Scan for the cell matching the given text and deliver its [X, Y] coordinate at center. 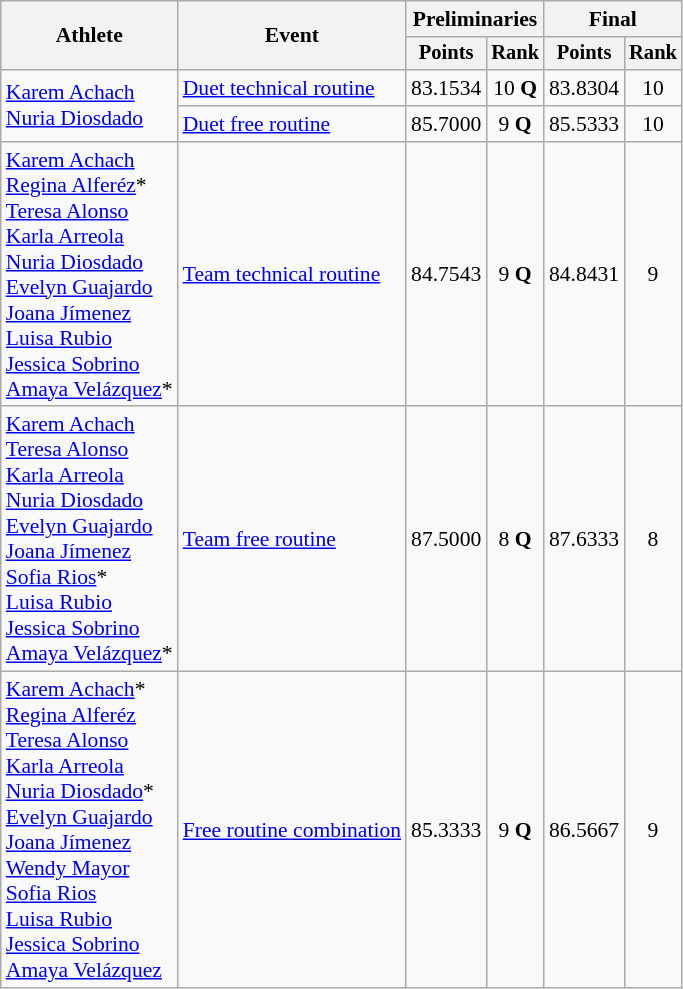
85.3333 [446, 830]
Duet free routine [292, 124]
Duet technical routine [292, 88]
85.5333 [584, 124]
Karem AchachNuria Diosdado [90, 106]
10 Q [515, 88]
Free routine combination [292, 830]
8 Q [515, 540]
8 [653, 540]
83.8304 [584, 88]
87.6333 [584, 540]
Event [292, 36]
83.1534 [446, 88]
Team technical routine [292, 274]
Karem AchachRegina Alferéz*Teresa AlonsoKarla ArreolaNuria DiosdadoEvelyn GuajardoJoana JímenezLuisa RubioJessica SobrinoAmaya Velázquez* [90, 274]
84.8431 [584, 274]
Athlete [90, 36]
Team free routine [292, 540]
86.5667 [584, 830]
84.7543 [446, 274]
Final [613, 19]
85.7000 [446, 124]
Karem AchachTeresa AlonsoKarla ArreolaNuria DiosdadoEvelyn GuajardoJoana JímenezSofia Rios*Luisa RubioJessica SobrinoAmaya Velázquez* [90, 540]
Preliminaries [475, 19]
87.5000 [446, 540]
